Pinpoint the cell where the given text exists, returning its (x, y) midpoint coordinate. 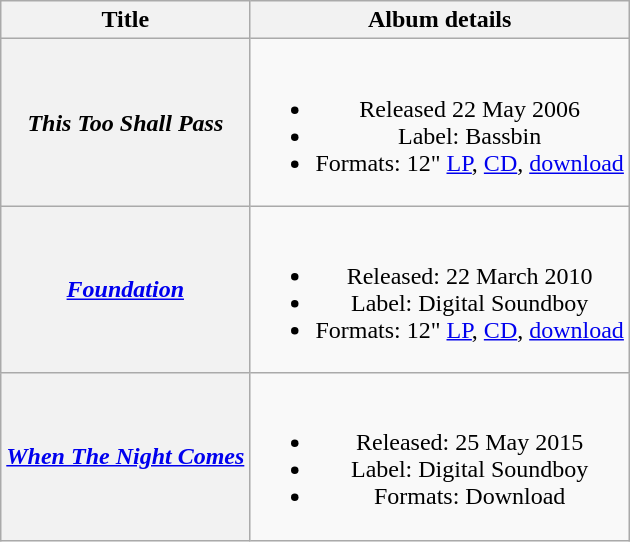
Released: 25 May 2015Label: Digital SoundboyFormats: Download (440, 456)
When The Night Comes (126, 456)
Released 22 May 2006Label: BassbinFormats: 12" LP, CD, download (440, 122)
This Too Shall Pass (126, 122)
Foundation (126, 290)
Album details (440, 20)
Title (126, 20)
Released: 22 March 2010Label: Digital SoundboyFormats: 12" LP, CD, download (440, 290)
